Search for the cell housing the specified text and yield its (X, Y) center coordinate. 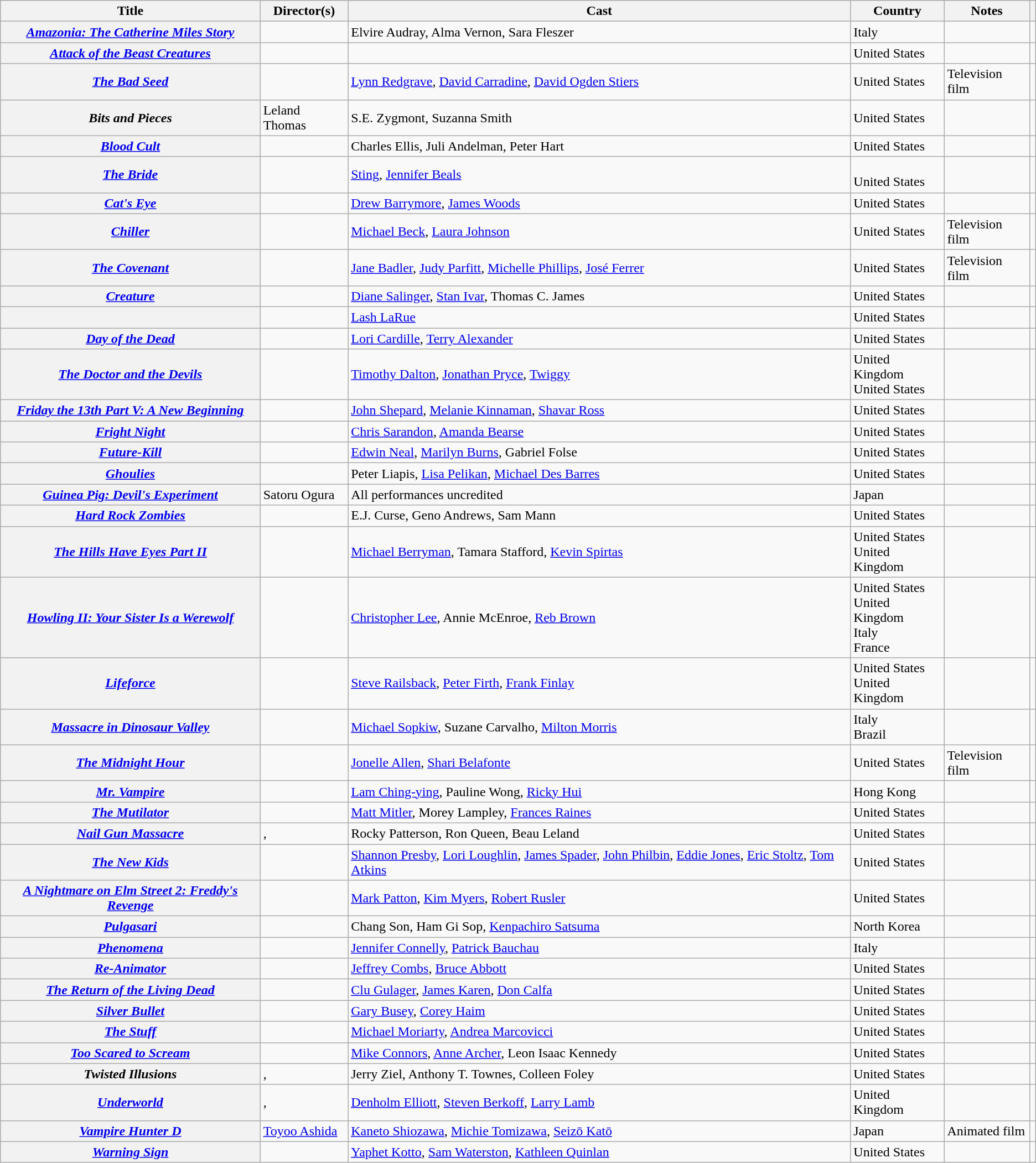
Vampire Hunter D (131, 1131)
Kaneto Shiozawa, Michie Tomizawa, Seizō Katō (599, 1131)
A Nightmare on Elm Street 2: Freddy's Revenge (131, 899)
Lam Ching-ying, Pauline Wong, Ricky Hui (599, 791)
Day of the Dead (131, 338)
Too Scared to Scream (131, 1053)
Lash LaRue (599, 317)
Jane Badler, Judy Parfitt, Michelle Phillips, José Ferrer (599, 268)
Michael Sopkiw, Suzane Carvalho, Milton Morris (599, 727)
Silver Bullet (131, 1011)
Title (131, 11)
Lifeforce (131, 683)
United KingdomUnited States (898, 375)
Matt Mitler, Morey Lampley, Frances Raines (599, 812)
Mike Connors, Anne Archer, Leon Isaac Kennedy (599, 1053)
Hard Rock Zombies (131, 516)
Pulgasari (131, 927)
Drew Barrymore, James Woods (599, 203)
Diane Salinger, Stan Ivar, Thomas C. James (599, 296)
E.J. Curse, Geno Andrews, Sam Mann (599, 516)
United Kingdom (898, 1102)
The Midnight Hour (131, 762)
Jennifer Connelly, Patrick Bauchau (599, 948)
Notes (987, 11)
Gary Busey, Corey Haim (599, 1011)
United StatesUnited KingdomItalyFrance (898, 617)
The Hills Have Eyes Part II (131, 552)
Michael Beck, Laura Johnson (599, 231)
Ghoulies (131, 474)
Timothy Dalton, Jonathan Pryce, Twiggy (599, 375)
Yaphet Kotto, Sam Waterston, Kathleen Quinlan (599, 1152)
The Return of the Living Dead (131, 990)
Satoru Ogura (304, 495)
Cast (599, 11)
The Stuff (131, 1032)
Steve Railsback, Peter Firth, Frank Finlay (599, 683)
Underworld (131, 1102)
The Mutilator (131, 812)
Jerry Ziel, Anthony T. Townes, Colleen Foley (599, 1074)
Creature (131, 296)
The New Kids (131, 862)
Re-Animator (131, 969)
John Shepard, Melanie Kinnaman, Shavar Ross (599, 411)
The Bad Seed (131, 82)
Jeffrey Combs, Bruce Abbott (599, 969)
Mark Patton, Kim Myers, Robert Rusler (599, 899)
Lynn Redgrave, David Carradine, David Ogden Stiers (599, 82)
Sting, Jennifer Beals (599, 175)
Bits and Pieces (131, 117)
Rocky Patterson, Ron Queen, Beau Leland (599, 833)
Chang Son, Ham Gi Sop, Kenpachiro Satsuma (599, 927)
Director(s) (304, 11)
Christopher Lee, Annie McEnroe, Reb Brown (599, 617)
Country (898, 11)
Nail Gun Massacre (131, 833)
North Korea (898, 927)
Mr. Vampire (131, 791)
Jonelle Allen, Shari Belafonte (599, 762)
Future-Kill (131, 453)
Elvire Audray, Alma Vernon, Sara Fleszer (599, 32)
Michael Berryman, Tamara Stafford, Kevin Spirtas (599, 552)
Blood Cult (131, 146)
S.E. Zygmont, Suzanna Smith (599, 117)
Peter Liapis, Lisa Pelikan, Michael Des Barres (599, 474)
Hong Kong (898, 791)
The Doctor and the Devils (131, 375)
Shannon Presby, Lori Loughlin, James Spader, John Philbin, Eddie Jones, Eric Stoltz, Tom Atkins (599, 862)
Twisted Illusions (131, 1074)
All performances uncredited (599, 495)
Michael Moriarty, Andrea Marcovicci (599, 1032)
Amazonia: The Catherine Miles Story (131, 32)
Charles Ellis, Juli Andelman, Peter Hart (599, 146)
Edwin Neal, Marilyn Burns, Gabriel Folse (599, 453)
ItalyBrazil (898, 727)
Cat's Eye (131, 203)
Lori Cardille, Terry Alexander (599, 338)
Phenomena (131, 948)
Toyoo Ashida (304, 1131)
Attack of the Beast Creatures (131, 53)
The Covenant (131, 268)
Clu Gulager, James Karen, Don Calfa (599, 990)
Leland Thomas (304, 117)
Animated film (987, 1131)
The Bride (131, 175)
Guinea Pig: Devil's Experiment (131, 495)
Friday the 13th Part V: A New Beginning (131, 411)
Howling II: Your Sister Is a Werewolf (131, 617)
Massacre in Dinosaur Valley (131, 727)
Chris Sarandon, Amanda Bearse (599, 432)
Fright Night (131, 432)
Warning Sign (131, 1152)
Denholm Elliott, Steven Berkoff, Larry Lamb (599, 1102)
Chiller (131, 231)
